Detect which cell encompasses the target text, then output its [X, Y] center coordinate. 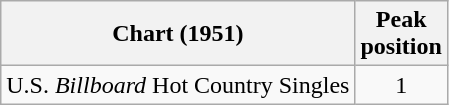
Chart (1951) [178, 34]
U.S. Billboard Hot Country Singles [178, 85]
1 [401, 85]
Peakposition [401, 34]
